Return (x, y) of the center of cell containing provided text 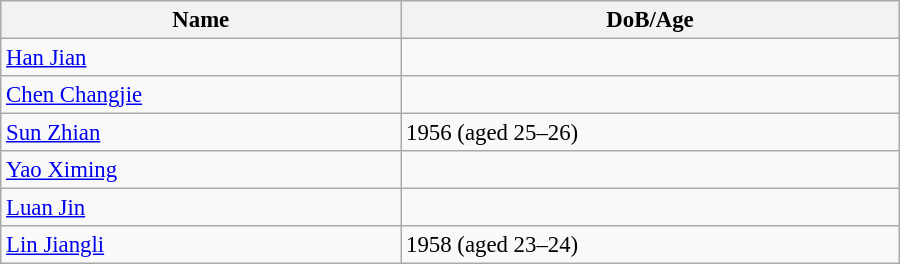
Name (201, 20)
Lin Jiangli (201, 245)
1958 (aged 23–24) (650, 245)
Luan Jin (201, 208)
DoB/Age (650, 20)
Han Jian (201, 58)
Sun Zhian (201, 133)
Yao Ximing (201, 170)
1956 (aged 25–26) (650, 133)
Chen Changjie (201, 95)
